Pinpoint the cell where the given text exists, returning its (x, y) midpoint coordinate. 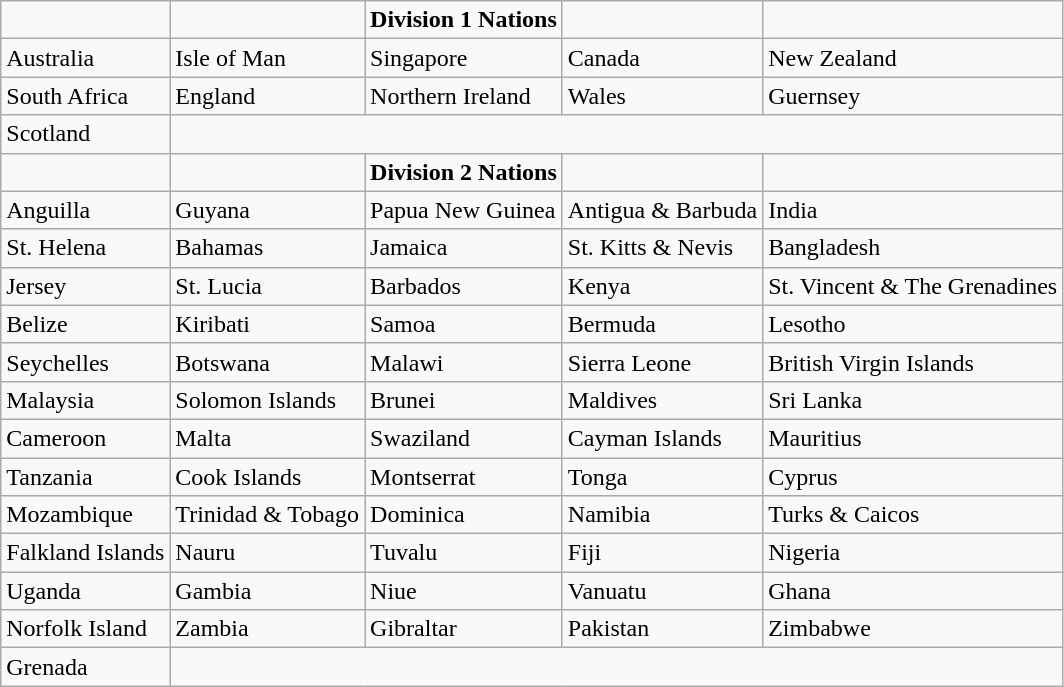
Malta (268, 438)
Papua New Guinea (464, 210)
Isle of Man (268, 58)
Fiji (662, 553)
Jersey (86, 286)
Division 1 Nations (464, 20)
Botswana (268, 362)
Wales (662, 96)
Norfolk Island (86, 629)
Samoa (464, 324)
Lesotho (913, 324)
Northern Ireland (464, 96)
Guyana (268, 210)
Tonga (662, 477)
Sri Lanka (913, 400)
Dominica (464, 515)
Sierra Leone (662, 362)
Namibia (662, 515)
St. Helena (86, 248)
Grenada (86, 667)
Turks & Caicos (913, 515)
Anguilla (86, 210)
St. Vincent & The Grenadines (913, 286)
Nauru (268, 553)
Niue (464, 591)
Montserrat (464, 477)
Nigeria (913, 553)
Mozambique (86, 515)
Swaziland (464, 438)
Zambia (268, 629)
St. Kitts & Nevis (662, 248)
Mauritius (913, 438)
Jamaica (464, 248)
Brunei (464, 400)
Bangladesh (913, 248)
Antigua & Barbuda (662, 210)
Ghana (913, 591)
Barbados (464, 286)
Gambia (268, 591)
Cyprus (913, 477)
Tuvalu (464, 553)
St. Lucia (268, 286)
Malawi (464, 362)
British Virgin Islands (913, 362)
Singapore (464, 58)
England (268, 96)
Bahamas (268, 248)
Cook Islands (268, 477)
Scotland (86, 134)
Division 2 Nations (464, 172)
New Zealand (913, 58)
India (913, 210)
Zimbabwe (913, 629)
Malaysia (86, 400)
Pakistan (662, 629)
Cayman Islands (662, 438)
Falkland Islands (86, 553)
Australia (86, 58)
Bermuda (662, 324)
Gibraltar (464, 629)
South Africa (86, 96)
Guernsey (913, 96)
Kiribati (268, 324)
Canada (662, 58)
Uganda (86, 591)
Tanzania (86, 477)
Vanuatu (662, 591)
Solomon Islands (268, 400)
Belize (86, 324)
Trinidad & Tobago (268, 515)
Seychelles (86, 362)
Maldives (662, 400)
Kenya (662, 286)
Cameroon (86, 438)
